Extract the (x, y) coordinate from the center of the cell holding the provided text.  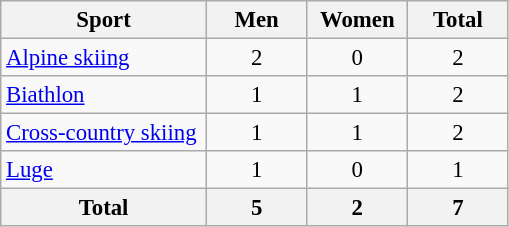
Alpine skiing (104, 58)
5 (256, 208)
Cross-country skiing (104, 133)
Luge (104, 170)
Biathlon (104, 95)
Men (256, 20)
Sport (104, 20)
Women (358, 20)
7 (458, 208)
